For the text-containing cell, return its midpoint in (X, Y) coordinate format. 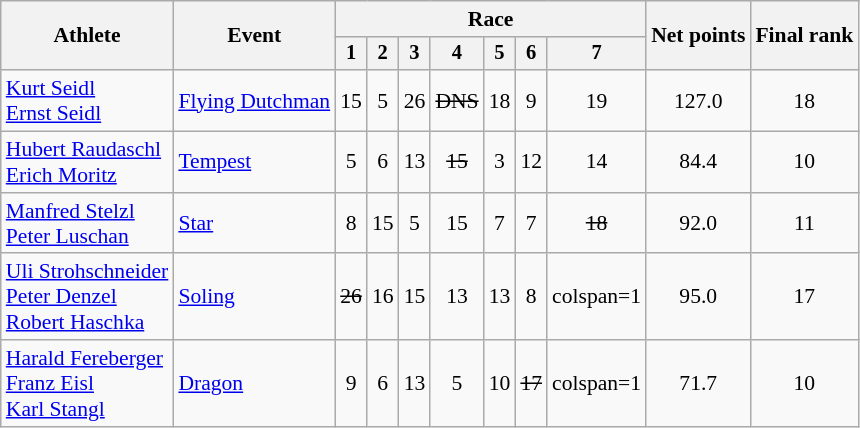
1 (351, 54)
95.0 (698, 298)
Flying Dutchman (254, 100)
Event (254, 36)
Uli StrohschneiderPeter DenzelRobert Haschka (88, 298)
Harald FerebergerFranz EislKarl Stangl (88, 384)
84.4 (698, 162)
11 (804, 224)
Athlete (88, 36)
14 (596, 162)
Hubert RaudaschlErich Moritz (88, 162)
127.0 (698, 100)
Final rank (804, 36)
Manfred StelzlPeter Luschan (88, 224)
Net points (698, 36)
2 (383, 54)
Soling (254, 298)
71.7 (698, 384)
DNS (456, 100)
92.0 (698, 224)
12 (531, 162)
Dragon (254, 384)
Star (254, 224)
19 (596, 100)
Kurt SeidlErnst Seidl (88, 100)
4 (456, 54)
Tempest (254, 162)
Race (490, 19)
16 (383, 298)
